For the text-containing cell, return its midpoint in [X, Y] coordinate format. 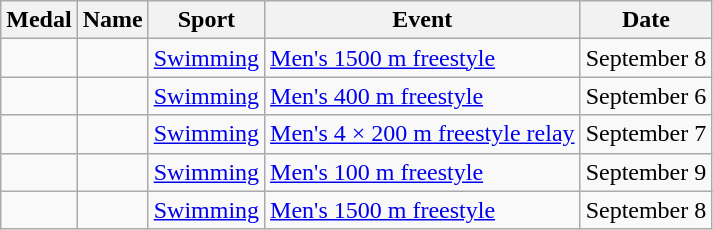
Date [646, 20]
Sport [206, 20]
September 6 [646, 96]
Men's 4 × 200 m freestyle relay [423, 134]
Men's 400 m freestyle [423, 96]
Medal [39, 20]
September 9 [646, 172]
Event [423, 20]
Name [112, 20]
Men's 100 m freestyle [423, 172]
September 7 [646, 134]
